Determine the [x, y] coordinate at the center of the cell enclosing the given text.  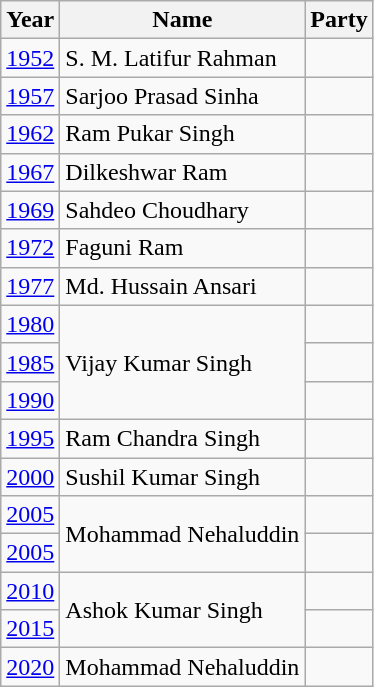
Md. Hussain Ansari [182, 286]
1962 [30, 134]
1972 [30, 248]
1995 [30, 438]
Party [339, 20]
1985 [30, 362]
Ashok Kumar Singh [182, 610]
1952 [30, 58]
Year [30, 20]
Ram Chandra Singh [182, 438]
1980 [30, 324]
1969 [30, 210]
Dilkeshwar Ram [182, 172]
2020 [30, 667]
2000 [30, 477]
2010 [30, 591]
1967 [30, 172]
1977 [30, 286]
S. M. Latifur Rahman [182, 58]
1990 [30, 400]
Sahdeo Choudhary [182, 210]
Name [182, 20]
Sushil Kumar Singh [182, 477]
Vijay Kumar Singh [182, 362]
Sarjoo Prasad Sinha [182, 96]
2015 [30, 629]
Ram Pukar Singh [182, 134]
Faguni Ram [182, 248]
1957 [30, 96]
